Find where the given text appears and provide that cell's center as [X, Y] coordinate. 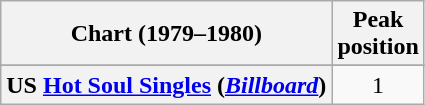
1 [378, 85]
US Hot Soul Singles (Billboard) [166, 85]
Chart (1979–1980) [166, 34]
Peakposition [378, 34]
